From the cell containing the given text, extract its center point as [x, y] coordinate. 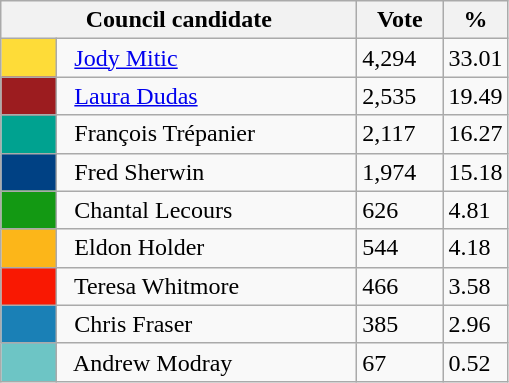
Council candidate [179, 20]
Chantal Lecours [207, 210]
Chris Fraser [207, 324]
626 [400, 210]
4.81 [476, 210]
385 [400, 324]
19.49 [476, 96]
Jody Mitic [207, 58]
2,535 [400, 96]
16.27 [476, 134]
544 [400, 248]
1,974 [400, 172]
Teresa Whitmore [207, 286]
4,294 [400, 58]
Eldon Holder [207, 248]
4.18 [476, 248]
2,117 [400, 134]
% [476, 20]
Laura Dudas [207, 96]
2.96 [476, 324]
0.52 [476, 362]
33.01 [476, 58]
3.58 [476, 286]
67 [400, 362]
15.18 [476, 172]
Vote [400, 20]
Fred Sherwin [207, 172]
Andrew Modray [207, 362]
François Trépanier [207, 134]
466 [400, 286]
